Pinpoint the cell where the given text exists, returning its (x, y) midpoint coordinate. 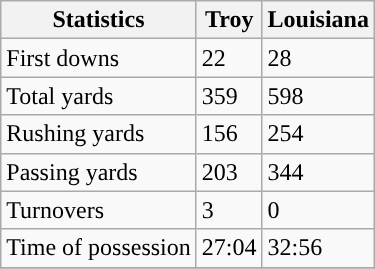
344 (318, 172)
Time of possession (99, 248)
Turnovers (99, 210)
First downs (99, 58)
Statistics (99, 20)
359 (229, 96)
156 (229, 134)
27:04 (229, 248)
22 (229, 58)
Total yards (99, 96)
3 (229, 210)
Rushing yards (99, 134)
Passing yards (99, 172)
28 (318, 58)
254 (318, 134)
Troy (229, 20)
Louisiana (318, 20)
0 (318, 210)
203 (229, 172)
32:56 (318, 248)
598 (318, 96)
